Identify which cell holds the provided text, then report its [x, y] central coordinate. 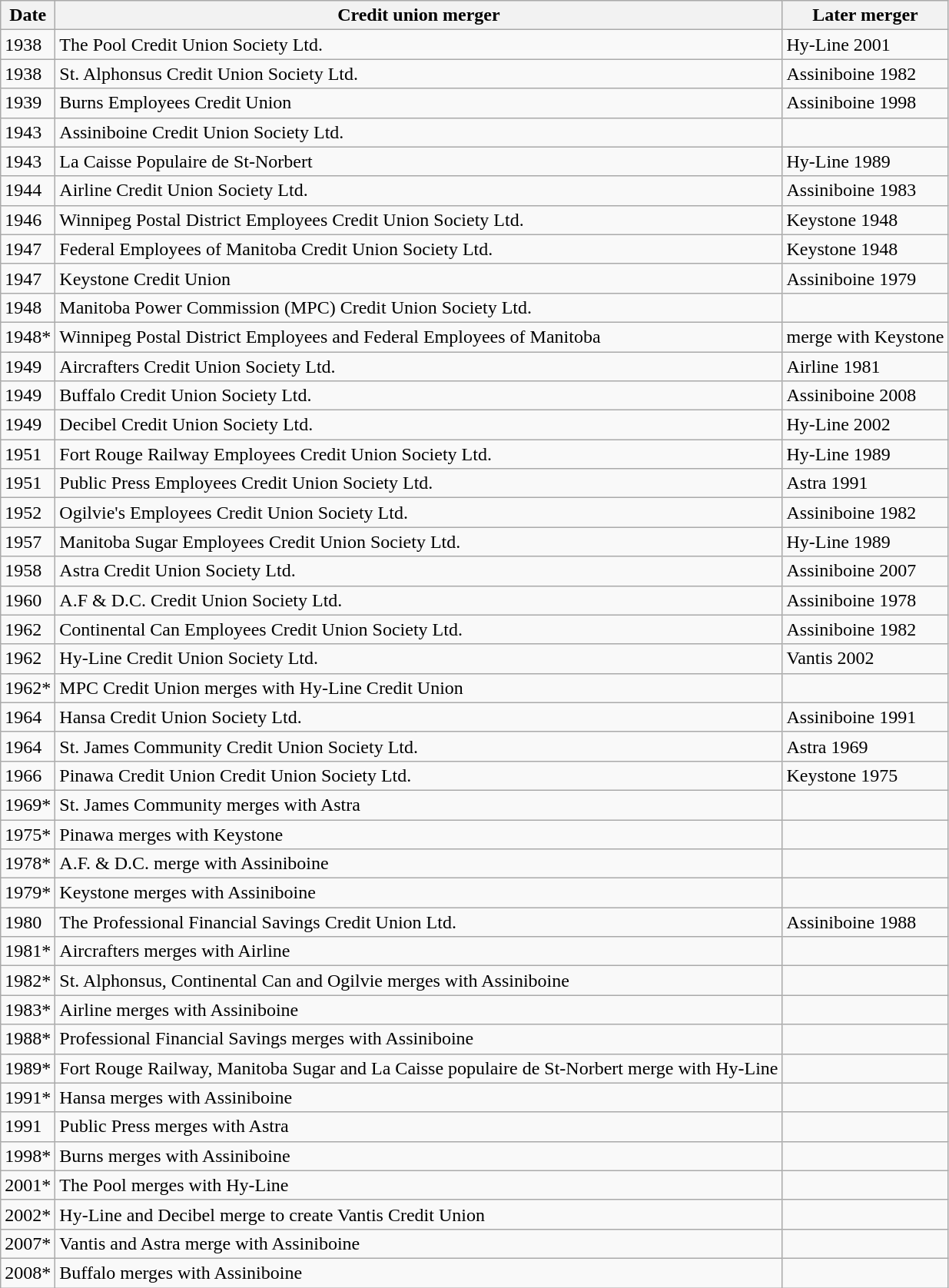
Hy-Line Credit Union Society Ltd. [419, 659]
Burns Employees Credit Union [419, 103]
Aircrafters Credit Union Society Ltd. [419, 367]
1989* [28, 1068]
1983* [28, 1010]
Federal Employees of Manitoba Credit Union Society Ltd. [419, 249]
Keystone Credit Union [419, 278]
Manitoba Sugar Employees Credit Union Society Ltd. [419, 542]
Aircrafters merges with Airline [419, 951]
Assiniboine Credit Union Society Ltd. [419, 132]
1962* [28, 688]
Assiniboine 1983 [865, 191]
1998* [28, 1156]
1969* [28, 805]
1939 [28, 103]
Credit union merger [419, 15]
Assiniboine 1979 [865, 278]
Vantis and Astra merge with Assiniboine [419, 1243]
Assiniboine 1978 [865, 600]
1948* [28, 337]
Pinawa Credit Union Credit Union Society Ltd. [419, 775]
1981* [28, 951]
1991* [28, 1097]
Airline 1981 [865, 367]
merge with Keystone [865, 337]
Assiniboine 1988 [865, 922]
Decibel Credit Union Society Ltd. [419, 425]
Hy-Line and Decibel merge to create Vantis Credit Union [419, 1214]
1975* [28, 834]
Hansa Credit Union Society Ltd. [419, 717]
MPC Credit Union merges with Hy-Line Credit Union [419, 688]
Astra 1969 [865, 746]
St. Alphonsus Credit Union Society Ltd. [419, 74]
Manitoba Power Commission (MPC) Credit Union Society Ltd. [419, 307]
Winnipeg Postal District Employees and Federal Employees of Manitoba [419, 337]
1966 [28, 775]
1979* [28, 893]
Hy-Line 2001 [865, 45]
Burns merges with Assiniboine [419, 1156]
Later merger [865, 15]
St. Alphonsus, Continental Can and Ogilvie merges with Assiniboine [419, 981]
Assiniboine 2007 [865, 571]
1960 [28, 600]
1991 [28, 1127]
Buffalo Credit Union Society Ltd. [419, 396]
Public Press Employees Credit Union Society Ltd. [419, 483]
St. James Community Credit Union Society Ltd. [419, 746]
Winnipeg Postal District Employees Credit Union Society Ltd. [419, 220]
Ogilvie's Employees Credit Union Society Ltd. [419, 513]
1957 [28, 542]
A.F. & D.C. merge with Assiniboine [419, 864]
Keystone merges with Assiniboine [419, 893]
1946 [28, 220]
Buffalo merges with Assiniboine [419, 1273]
A.F & D.C. Credit Union Society Ltd. [419, 600]
1952 [28, 513]
2008* [28, 1273]
1978* [28, 864]
La Caisse Populaire de St-Norbert [419, 161]
Airline merges with Assiniboine [419, 1010]
The Pool merges with Hy-Line [419, 1185]
Hansa merges with Assiniboine [419, 1097]
Continental Can Employees Credit Union Society Ltd. [419, 629]
Keystone 1975 [865, 775]
Astra 1991 [865, 483]
1988* [28, 1039]
2002* [28, 1214]
1944 [28, 191]
1982* [28, 981]
2007* [28, 1243]
Fort Rouge Railway Employees Credit Union Society Ltd. [419, 454]
Airline Credit Union Society Ltd. [419, 191]
Professional Financial Savings merges with Assiniboine [419, 1039]
Assiniboine 2008 [865, 396]
1958 [28, 571]
1948 [28, 307]
Vantis 2002 [865, 659]
Date [28, 15]
2001* [28, 1185]
Fort Rouge Railway, Manitoba Sugar and La Caisse populaire de St-Norbert merge with Hy-Line [419, 1068]
The Professional Financial Savings Credit Union Ltd. [419, 922]
Hy-Line 2002 [865, 425]
Astra Credit Union Society Ltd. [419, 571]
Public Press merges with Astra [419, 1127]
St. James Community merges with Astra [419, 805]
The Pool Credit Union Society Ltd. [419, 45]
Pinawa merges with Keystone [419, 834]
Assiniboine 1998 [865, 103]
1980 [28, 922]
Assiniboine 1991 [865, 717]
